Scan for the cell matching the given text and deliver its (x, y) coordinate at center. 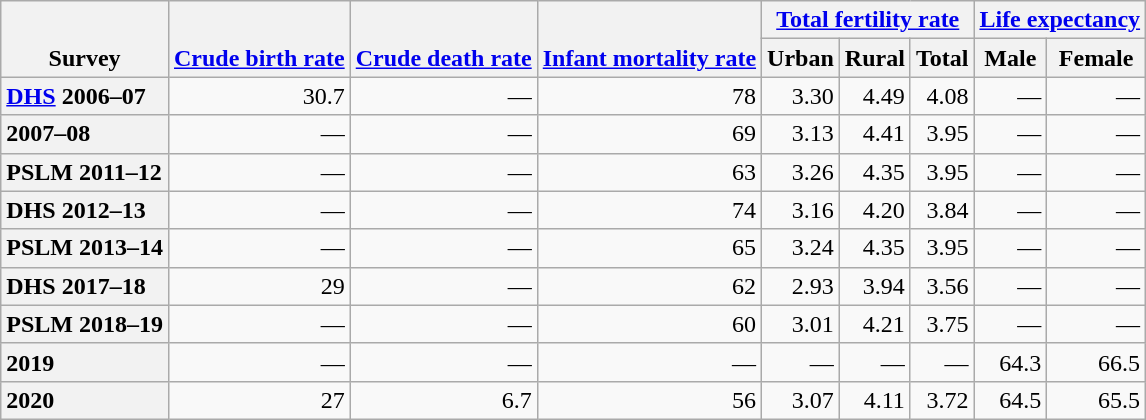
3.16 (801, 210)
56 (649, 400)
3.84 (942, 210)
3.72 (942, 400)
DHS 2006–07 (85, 96)
3.94 (874, 286)
DHS 2017–18 (85, 286)
Total (942, 58)
Female (1096, 58)
Crude death rate (444, 39)
6.7 (444, 400)
3.01 (801, 324)
PSLM 2018–19 (85, 324)
74 (649, 210)
3.07 (801, 400)
69 (649, 134)
Rural (874, 58)
66.5 (1096, 362)
3.30 (801, 96)
65 (649, 248)
4.11 (874, 400)
4.20 (874, 210)
PSLM 2013–14 (85, 248)
29 (259, 286)
Life expectancy (1060, 20)
30.7 (259, 96)
63 (649, 172)
2007–08 (85, 134)
62 (649, 286)
27 (259, 400)
2019 (85, 362)
3.75 (942, 324)
2.93 (801, 286)
Total fertility rate (868, 20)
Infant mortality rate (649, 39)
78 (649, 96)
65.5 (1096, 400)
64.5 (1010, 400)
64.3 (1010, 362)
Survey (85, 39)
PSLM 2011–12 (85, 172)
3.56 (942, 286)
Urban (801, 58)
4.49 (874, 96)
3.13 (801, 134)
60 (649, 324)
3.26 (801, 172)
2020 (85, 400)
4.41 (874, 134)
4.21 (874, 324)
3.24 (801, 248)
Crude birth rate (259, 39)
DHS 2012–13 (85, 210)
Male (1010, 58)
4.08 (942, 96)
